Determine the (X, Y) coordinate at the center of the cell enclosing the given text.  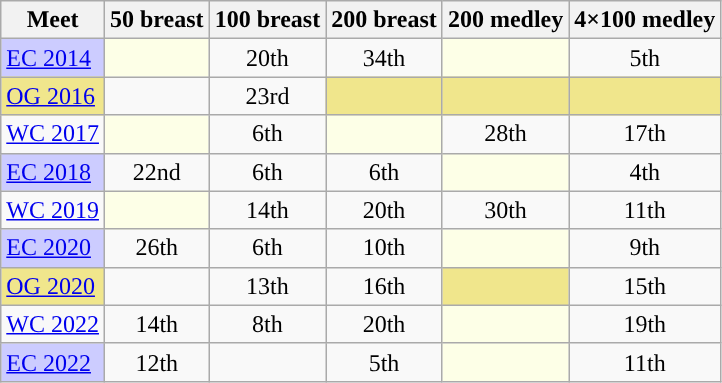
10th (384, 248)
WC 2017 (53, 134)
15th (645, 286)
Meet (53, 20)
OG 2020 (53, 286)
9th (645, 248)
EC 2014 (53, 58)
16th (384, 286)
12th (156, 362)
200 medley (505, 20)
EC 2022 (53, 362)
100 breast (268, 20)
4×100 medley (645, 20)
34th (384, 58)
26th (156, 248)
13th (268, 286)
WC 2022 (53, 324)
WC 2019 (53, 210)
8th (268, 324)
EC 2020 (53, 248)
200 breast (384, 20)
19th (645, 324)
OG 2016 (53, 96)
17th (645, 134)
30th (505, 210)
22nd (156, 172)
28th (505, 134)
50 breast (156, 20)
23rd (268, 96)
EC 2018 (53, 172)
4th (645, 172)
